Output the (x, y) coordinate of the center of the cell containing the given text.  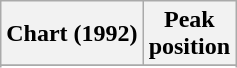
Peakposition (189, 34)
Chart (1992) (72, 34)
